Find where the given text appears and provide that cell's center as [X, Y] coordinate. 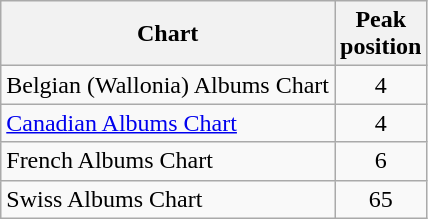
Chart [168, 34]
6 [380, 161]
Belgian (Wallonia) Albums Chart [168, 85]
French Albums Chart [168, 161]
Swiss Albums Chart [168, 199]
Peakposition [380, 34]
Canadian Albums Chart [168, 123]
65 [380, 199]
